Find where the given text appears and provide that cell's center as (x, y) coordinate. 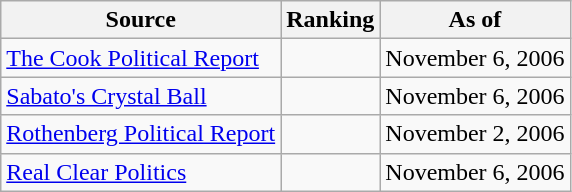
As of (475, 20)
Source (141, 20)
Rothenberg Political Report (141, 134)
Ranking (330, 20)
The Cook Political Report (141, 58)
November 2, 2006 (475, 134)
Real Clear Politics (141, 172)
Sabato's Crystal Ball (141, 96)
